Extract the (x, y) coordinate from the center of the cell holding the provided text.  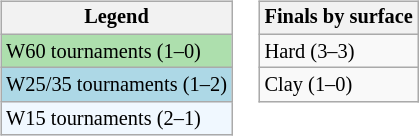
W25/35 tournaments (1–2) (116, 85)
Clay (1–0) (339, 85)
W60 tournaments (1–0) (116, 51)
Finals by surface (339, 18)
Hard (3–3) (339, 51)
Legend (116, 18)
W15 tournaments (2–1) (116, 119)
